Search for the cell housing the specified text and yield its [X, Y] center coordinate. 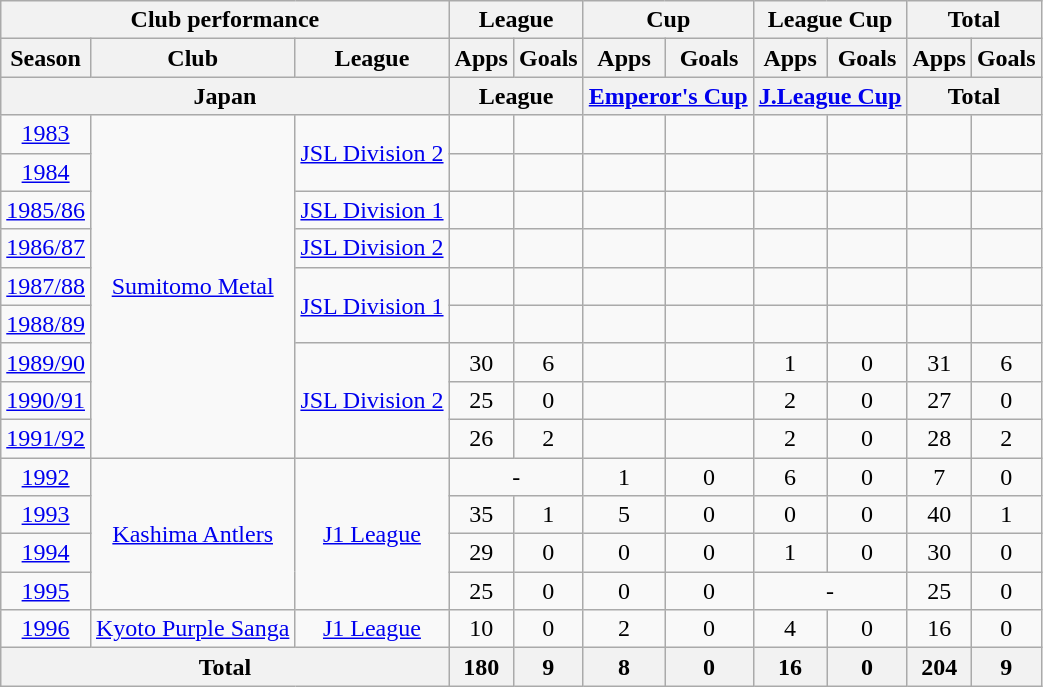
1993 [46, 515]
Club performance [225, 20]
Kashima Antlers [192, 534]
1989/90 [46, 362]
1983 [46, 134]
Cup [668, 20]
1996 [46, 629]
Japan [225, 96]
1985/86 [46, 210]
Emperor's Cup [668, 96]
7 [939, 477]
35 [481, 515]
1994 [46, 553]
1984 [46, 172]
5 [624, 515]
League Cup [830, 20]
4 [790, 629]
1992 [46, 477]
204 [939, 667]
26 [481, 438]
1988/89 [46, 324]
28 [939, 438]
Sumitomo Metal [192, 286]
10 [481, 629]
40 [939, 515]
27 [939, 400]
Kyoto Purple Sanga [192, 629]
180 [481, 667]
1991/92 [46, 438]
8 [624, 667]
Season [46, 58]
1987/88 [46, 286]
J.League Cup [830, 96]
1986/87 [46, 248]
29 [481, 553]
Club [192, 58]
31 [939, 362]
1990/91 [46, 400]
1995 [46, 591]
